Pinpoint the cell where the given text exists, returning its (x, y) midpoint coordinate. 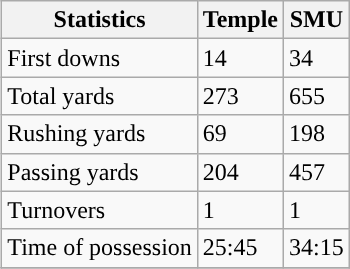
655 (317, 96)
14 (240, 58)
Time of possession (100, 248)
First downs (100, 58)
Total yards (100, 96)
204 (240, 172)
Statistics (100, 20)
69 (240, 134)
Temple (240, 20)
25:45 (240, 248)
SMU (317, 20)
198 (317, 134)
Passing yards (100, 172)
Rushing yards (100, 134)
34 (317, 58)
34:15 (317, 248)
Turnovers (100, 210)
273 (240, 96)
457 (317, 172)
